Scan for the cell matching the given text and deliver its (x, y) coordinate at center. 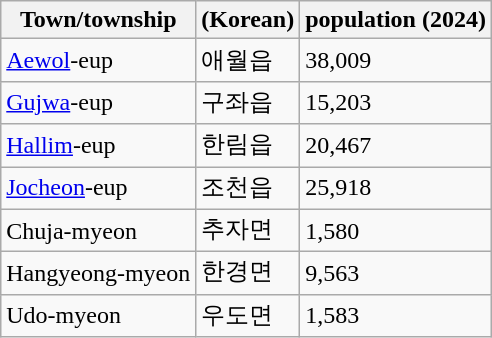
구좌읍 (248, 102)
15,203 (396, 102)
조천읍 (248, 188)
Udo-myeon (98, 316)
Chuja-myeon (98, 230)
애월읍 (248, 60)
20,467 (396, 146)
우도면 (248, 316)
38,009 (396, 60)
Hallim-eup (98, 146)
추자면 (248, 230)
population (2024) (396, 20)
9,563 (396, 274)
1,583 (396, 316)
Gujwa-eup (98, 102)
25,918 (396, 188)
Town/township (98, 20)
Hangyeong-myeon (98, 274)
1,580 (396, 230)
Jocheon-eup (98, 188)
한경면 (248, 274)
(Korean) (248, 20)
한림읍 (248, 146)
Aewol-eup (98, 60)
